Identify which cell holds the provided text, then report its (X, Y) central coordinate. 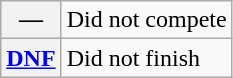
Did not finish (146, 58)
Did not compete (146, 20)
— (31, 20)
DNF (31, 58)
